Extract the (X, Y) coordinate from the center of the cell holding the provided text.  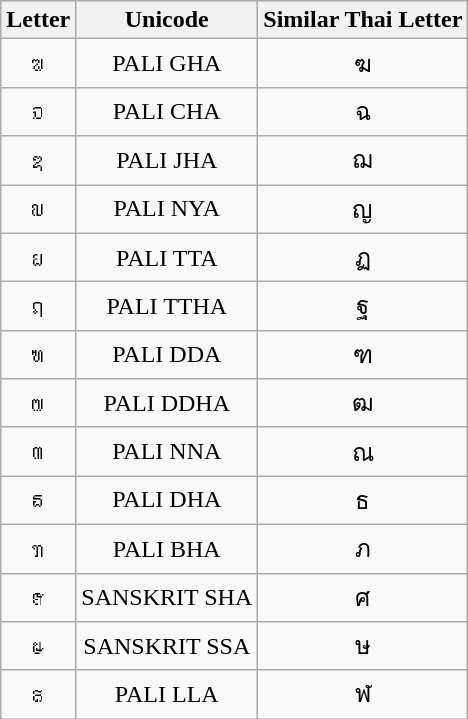
ຏ (38, 258)
ฬ (363, 694)
SANSKRIT SHA (167, 598)
PALI LLA (167, 694)
ฌ (363, 160)
PALI BHA (167, 548)
ຨ (38, 598)
PALI NYA (167, 208)
PALI DDA (167, 354)
PALI DHA (167, 500)
ຒ (38, 404)
ຩ (38, 646)
ฉ (363, 112)
ຬ (38, 694)
PALI DDHA (167, 404)
ณ (363, 452)
PALI TTHA (167, 306)
ຐ (38, 306)
ຎ (38, 208)
PALI GHA (167, 64)
PALI CHA (167, 112)
Unicode (167, 20)
ศ (363, 598)
ฆ (363, 64)
ຘ (38, 500)
ຉ (38, 112)
ฐ (363, 306)
ຆ (38, 64)
ฑ (363, 354)
ภ (363, 548)
PALI JHA (167, 160)
ຌ (38, 160)
ษ (363, 646)
Letter (38, 20)
PALI NNA (167, 452)
PALI TTA (167, 258)
ฒ (363, 404)
ຑ (38, 354)
ญ (363, 208)
ฏ (363, 258)
SANSKRIT SSA (167, 646)
ຓ (38, 452)
ธ (363, 500)
ຠ (38, 548)
Similar Thai Letter (363, 20)
